Determine the (x, y) coordinate at the center of the cell enclosing the given text.  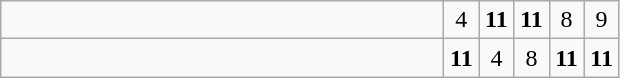
9 (602, 20)
